Locate the cell with the specified text and output its [X, Y] center coordinate. 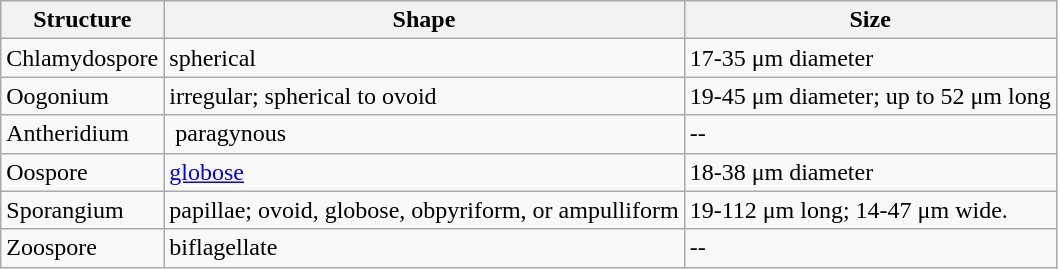
Shape [424, 20]
18-38 μm diameter [870, 172]
19-45 μm diameter; up to 52 μm long [870, 96]
19-112 μm long; 14-47 μm wide. [870, 210]
Oogonium [82, 96]
Antheridium [82, 134]
Structure [82, 20]
paragynous [424, 134]
papillae; ovoid, globose, obpyriform, or ampulliform [424, 210]
Sporangium [82, 210]
biflagellate [424, 248]
Oospore [82, 172]
spherical [424, 58]
Zoospore [82, 248]
irregular; spherical to ovoid [424, 96]
17-35 μm diameter [870, 58]
globose [424, 172]
Size [870, 20]
Chlamydospore [82, 58]
